Output the [x, y] coordinate of the center of the cell containing the given text.  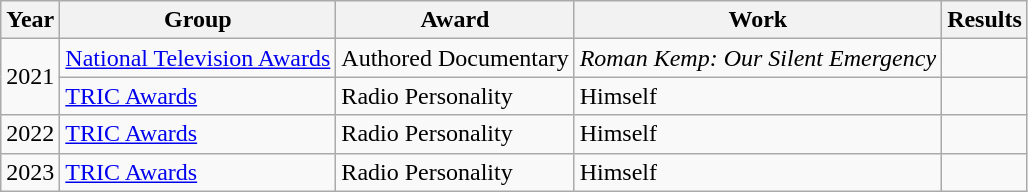
Roman Kemp: Our Silent Emergency [758, 58]
Authored Documentary [455, 58]
Award [455, 20]
Work [758, 20]
National Television Awards [198, 58]
2021 [30, 77]
2022 [30, 134]
Group [198, 20]
Results [985, 20]
2023 [30, 172]
Year [30, 20]
